Capture the cell that displays the provided text and extract its (X, Y) central coordinate. 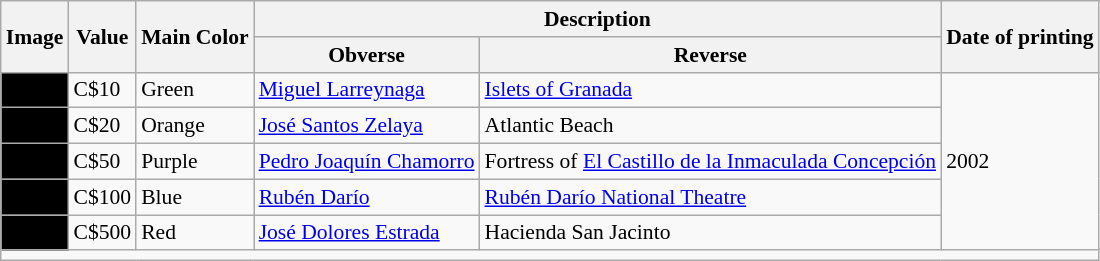
Value (102, 36)
C$500 (102, 233)
C$20 (102, 126)
C$100 (102, 197)
Pedro Joaquín Chamorro (367, 162)
Image (35, 36)
Rubén Darío (367, 197)
Islets of Granada (711, 90)
Description (598, 19)
José Dolores Estrada (367, 233)
Purple (194, 162)
Date of printing (1020, 36)
Green (194, 90)
Obverse (367, 55)
2002 (1020, 161)
Atlantic Beach (711, 126)
C$50 (102, 162)
Blue (194, 197)
Hacienda San Jacinto (711, 233)
C$10 (102, 90)
José Santos Zelaya (367, 126)
Orange (194, 126)
Reverse (711, 55)
Red (194, 233)
Fortress of El Castillo de la Inmaculada Concepción (711, 162)
Main Color (194, 36)
Miguel Larreynaga (367, 90)
Rubén Darío National Theatre (711, 197)
